Output the (X, Y) coordinate of the center of the cell containing the given text.  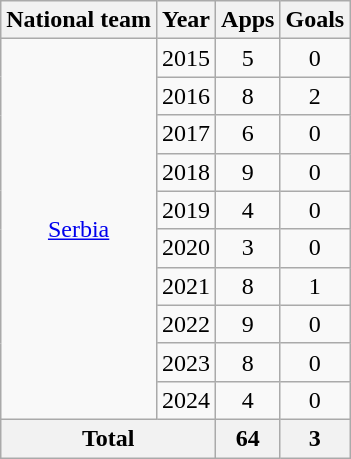
Total (108, 438)
National team (79, 20)
2018 (186, 172)
2022 (186, 324)
2021 (186, 286)
Serbia (79, 230)
Year (186, 20)
2 (315, 96)
2020 (186, 248)
Goals (315, 20)
6 (248, 134)
2017 (186, 134)
5 (248, 58)
64 (248, 438)
1 (315, 286)
2019 (186, 210)
2023 (186, 362)
Apps (248, 20)
2024 (186, 400)
2016 (186, 96)
2015 (186, 58)
